Identify which cell holds the provided text, then report its (X, Y) central coordinate. 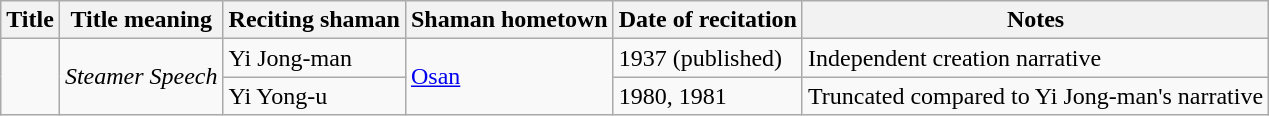
Shaman hometown (509, 20)
Osan (509, 77)
Yi Yong-u (314, 96)
Steamer Speech (141, 77)
1980, 1981 (708, 96)
Reciting shaman (314, 20)
Notes (1035, 20)
Independent creation narrative (1035, 58)
Date of recitation (708, 20)
Title meaning (141, 20)
Yi Jong-man (314, 58)
Title (30, 20)
1937 (published) (708, 58)
Truncated compared to Yi Jong-man's narrative (1035, 96)
